Extract the (x, y) coordinate from the center of the cell holding the provided text.  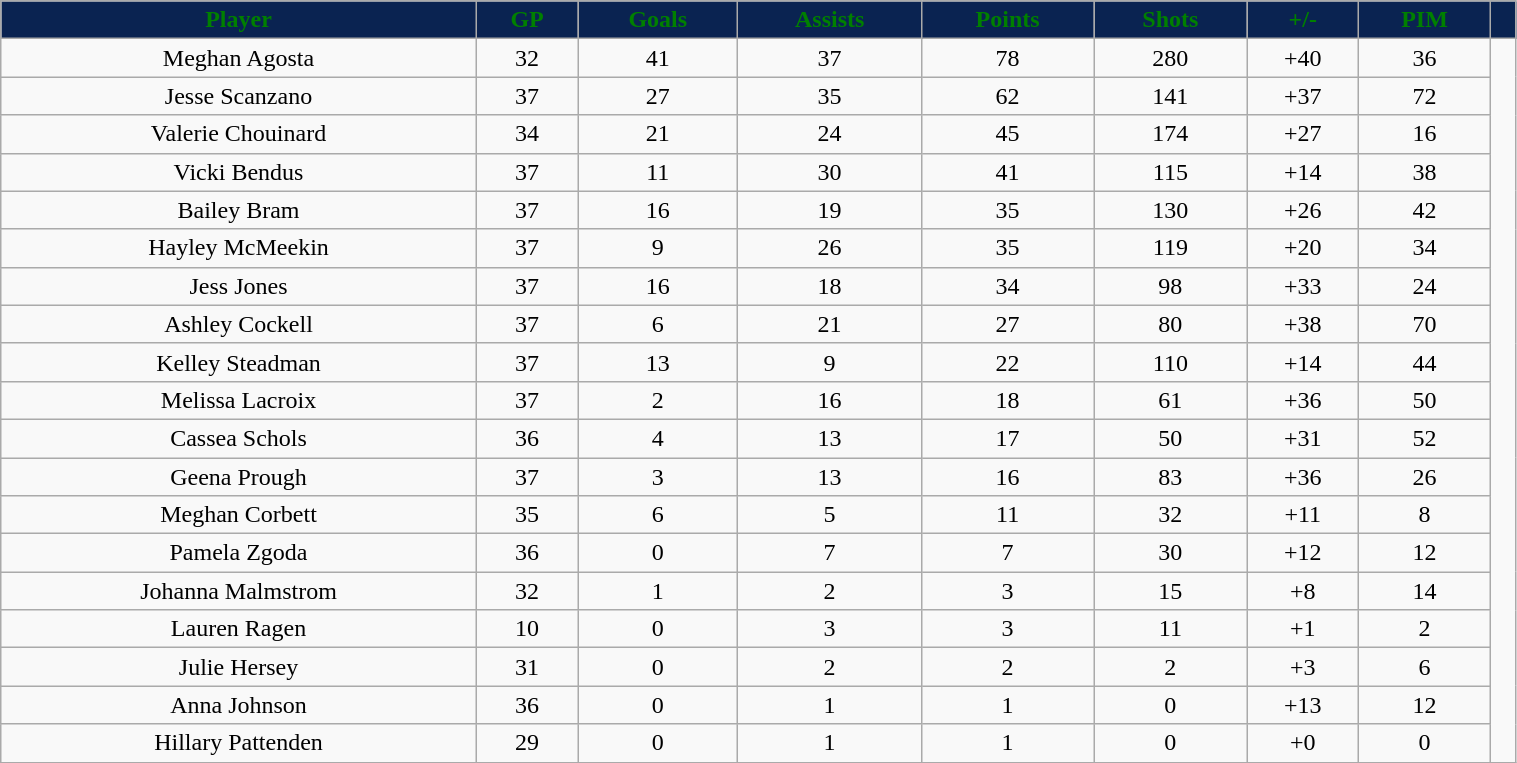
38 (1424, 172)
GP (527, 20)
+13 (1302, 705)
29 (527, 743)
+8 (1302, 591)
Cassea Schols (239, 438)
31 (527, 667)
110 (1171, 362)
Player (239, 20)
+33 (1302, 286)
Shots (1171, 20)
62 (1008, 96)
14 (1424, 591)
Hayley McMeekin (239, 248)
Vicki Bendus (239, 172)
280 (1171, 58)
Bailey Bram (239, 210)
+3 (1302, 667)
5 (830, 515)
+20 (1302, 248)
130 (1171, 210)
+37 (1302, 96)
+1 (1302, 629)
45 (1008, 134)
Valerie Chouinard (239, 134)
Goals (658, 20)
Lauren Ragen (239, 629)
Johanna Malmstrom (239, 591)
70 (1424, 324)
Kelley Steadman (239, 362)
Jess Jones (239, 286)
Hillary Pattenden (239, 743)
8 (1424, 515)
PIM (1424, 20)
+38 (1302, 324)
Jesse Scanzano (239, 96)
42 (1424, 210)
Julie Hersey (239, 667)
141 (1171, 96)
+/- (1302, 20)
22 (1008, 362)
119 (1171, 248)
+40 (1302, 58)
83 (1171, 477)
52 (1424, 438)
+27 (1302, 134)
Pamela Zgoda (239, 553)
10 (527, 629)
115 (1171, 172)
78 (1008, 58)
Melissa Lacroix (239, 400)
19 (830, 210)
80 (1171, 324)
+0 (1302, 743)
4 (658, 438)
+12 (1302, 553)
17 (1008, 438)
Meghan Agosta (239, 58)
15 (1171, 591)
44 (1424, 362)
61 (1171, 400)
+11 (1302, 515)
Geena Prough (239, 477)
Points (1008, 20)
+31 (1302, 438)
Anna Johnson (239, 705)
174 (1171, 134)
Ashley Cockell (239, 324)
72 (1424, 96)
98 (1171, 286)
Assists (830, 20)
Meghan Corbett (239, 515)
+26 (1302, 210)
